Determine the [x, y] coordinate at the center of the cell enclosing the given text.  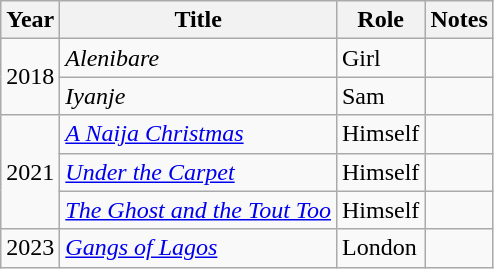
Girl [380, 58]
Gangs of Lagos [198, 248]
A Naija Christmas [198, 134]
Under the Carpet [198, 172]
Year [30, 20]
2018 [30, 77]
Notes [459, 20]
2021 [30, 172]
The Ghost and the Tout Too [198, 210]
Title [198, 20]
London [380, 248]
Role [380, 20]
Sam [380, 96]
Alenibare [198, 58]
Iyanje [198, 96]
2023 [30, 248]
